Find where the given text appears and provide that cell's center as (x, y) coordinate. 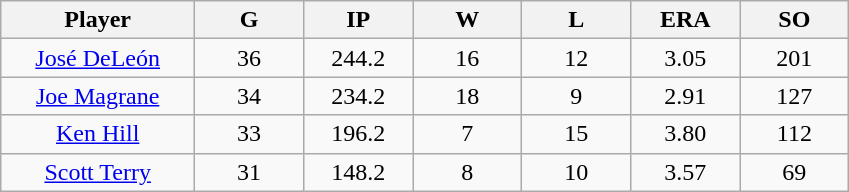
SO (794, 20)
W (468, 20)
196.2 (358, 134)
18 (468, 96)
8 (468, 172)
ERA (686, 20)
IP (358, 20)
3.05 (686, 58)
69 (794, 172)
3.57 (686, 172)
L (576, 20)
34 (250, 96)
234.2 (358, 96)
12 (576, 58)
Scott Terry (98, 172)
31 (250, 172)
10 (576, 172)
9 (576, 96)
201 (794, 58)
Joe Magrane (98, 96)
7 (468, 134)
148.2 (358, 172)
Ken Hill (98, 134)
15 (576, 134)
José DeLeón (98, 58)
33 (250, 134)
G (250, 20)
3.80 (686, 134)
Player (98, 20)
2.91 (686, 96)
244.2 (358, 58)
16 (468, 58)
127 (794, 96)
36 (250, 58)
112 (794, 134)
